For the text-containing cell, return its midpoint in (X, Y) coordinate format. 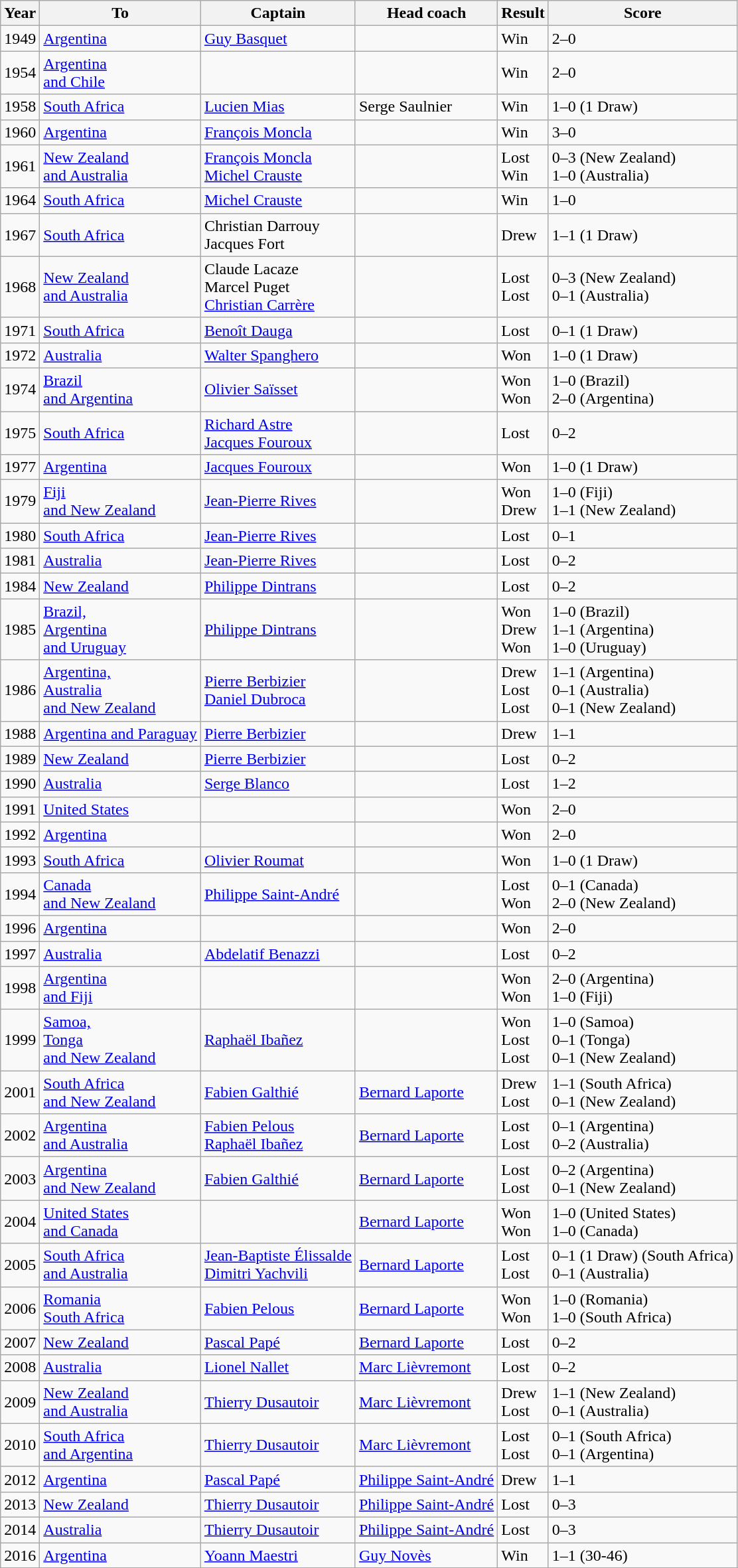
Argentina and Paraguay (121, 734)
Romania South Africa (121, 1308)
Score (642, 13)
1949 (20, 39)
Argentina and Australia (121, 1135)
1980 (20, 536)
Guy Basquet (277, 39)
0–1 (South Africa) 0–1 (Argentina) (642, 1445)
1961 (20, 166)
1989 (20, 759)
2005 (20, 1265)
1974 (20, 389)
0–1 (1 Draw) (South Africa) 0–1 (Australia) (642, 1265)
South Africa and Australia (121, 1265)
0–3 (New Zealand) 0–1 (Australia) (642, 287)
Samoa, Tonga and New Zealand (121, 1040)
0–1 (642, 536)
2002 (20, 1135)
1–1 (New Zealand) 0–1 (Australia) (642, 1402)
Argentinaand Chile (121, 73)
Benoît Dauga (277, 330)
1–2 (642, 784)
2–0 (Argentina) 1–0 (Fiji) (642, 988)
Braziland Argentina (121, 389)
1977 (20, 467)
1968 (20, 287)
Pierre Berbizier Daniel Dubroca (277, 690)
Argentina and Fiji (121, 988)
Fiji and New Zealand (121, 502)
South Africa and Argentina (121, 1445)
Canada and New Zealand (121, 894)
0–1 (Canada) 2–0 (New Zealand) (642, 894)
South Africa and New Zealand (121, 1093)
1–0 (United States) 1–0 (Canada) (642, 1221)
United States (121, 809)
1981 (20, 561)
1985 (20, 629)
1–1 (30-46) (642, 1555)
François Moncla Michel Crauste (277, 166)
Fabien Pelous Raphaël Ibañez (277, 1135)
Fabien Pelous (277, 1308)
Christian Darrouy Jacques Fort (277, 235)
United States and Canada (121, 1221)
Result (523, 13)
2016 (20, 1555)
Won Drew Won (523, 629)
Jean-Baptiste Élissalde Dimitri Yachvili (277, 1265)
1996 (20, 928)
1–0 (Romania) 1–0 (South Africa) (642, 1308)
1–1 (1 Draw) (642, 235)
Lucien Mias (277, 107)
1999 (20, 1040)
Drew Lost Lost (523, 690)
1–1 (Argentina) 0–1 (Australia) 0–1 (New Zealand) (642, 690)
2006 (20, 1308)
2001 (20, 1093)
Lost Won (523, 894)
1994 (20, 894)
1958 (20, 107)
1–0 (Brazil) 1–1 (Argentina) 1–0 (Uruguay) (642, 629)
Serge Blanco (277, 784)
1960 (20, 132)
Walter Spanghero (277, 355)
Olivier Saïsset (277, 389)
0–1 (1 Draw) (642, 330)
1975 (20, 433)
2013 (20, 1504)
1986 (20, 690)
2010 (20, 1445)
1998 (20, 988)
Abdelatif Benazzi (277, 954)
2007 (20, 1342)
Head coach (426, 13)
1–0 (Brazil) 2–0 (Argentina) (642, 389)
1967 (20, 235)
Yoann Maestri (277, 1555)
1954 (20, 73)
1972 (20, 355)
1–0 (642, 200)
François Moncla (277, 132)
1–0 (Fiji) 1–1 (New Zealand) (642, 502)
To (121, 13)
Brazil, Argentina and Uruguay (121, 629)
1990 (20, 784)
2008 (20, 1368)
1988 (20, 734)
Lost Win (523, 166)
Argentina, Australia and New Zealand (121, 690)
1993 (20, 860)
Year (20, 13)
Guy Novès (426, 1555)
1–0 (Samoa) 0–1 (Tonga) 0–1 (New Zealand) (642, 1040)
1991 (20, 809)
0–3 (New Zealand) 1–0 (Australia) (642, 166)
Richard Astre Jacques Fouroux (277, 433)
2012 (20, 1479)
Raphaël Ibañez (277, 1040)
Won Lost Lost (523, 1040)
2014 (20, 1529)
Olivier Roumat (277, 860)
2004 (20, 1221)
2003 (20, 1179)
Lionel Nallet (277, 1368)
2009 (20, 1402)
0–2 (Argentina) 0–1 (New Zealand) (642, 1179)
Argentina and New Zealand (121, 1179)
Serge Saulnier (426, 107)
Captain (277, 13)
1984 (20, 586)
1992 (20, 834)
1971 (20, 330)
1964 (20, 200)
Jacques Fouroux (277, 467)
Michel Crauste (277, 200)
Won Drew (523, 502)
3–0 (642, 132)
Claude Lacaze Marcel Puget Christian Carrère (277, 287)
0–1 (Argentina) 0–2 (Australia) (642, 1135)
New Zealand and Australia (121, 1402)
1–1 (South Africa) 0–1 (New Zealand) (642, 1093)
1997 (20, 954)
1979 (20, 502)
